Identify which cell holds the provided text, then report its [X, Y] central coordinate. 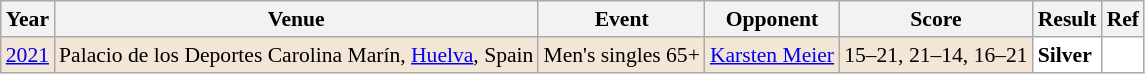
Event [621, 19]
Men's singles 65+ [621, 55]
15–21, 21–14, 16–21 [936, 55]
Ref [1123, 19]
2021 [28, 55]
Palacio de los Deportes Carolina Marín, Huelva, Spain [296, 55]
Opponent [772, 19]
Silver [1068, 55]
Venue [296, 19]
Score [936, 19]
Result [1068, 19]
Karsten Meier [772, 55]
Year [28, 19]
